Capture the cell that displays the provided text and extract its [X, Y] central coordinate. 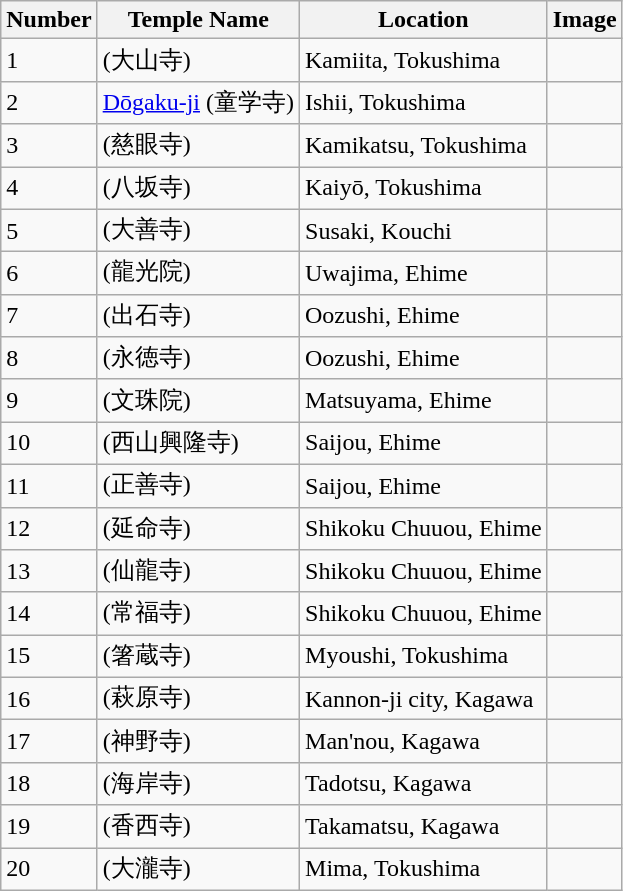
Uwajima, Ehime [424, 274]
(出石寺) [198, 316]
7 [49, 316]
Mima, Tokushima [424, 870]
(八坂寺) [198, 188]
(大善寺) [198, 230]
(大山寺) [198, 60]
Kamikatsu, Tokushima [424, 146]
Matsuyama, Ehime [424, 400]
Location [424, 20]
(慈眼寺) [198, 146]
18 [49, 784]
Myoushi, Tokushima [424, 656]
(正善寺) [198, 486]
Man'nou, Kagawa [424, 742]
20 [49, 870]
Dōgaku-ji (童学寺) [198, 102]
Temple Name [198, 20]
12 [49, 528]
3 [49, 146]
(常福寺) [198, 614]
19 [49, 826]
Ishii, Tokushima [424, 102]
4 [49, 188]
Takamatsu, Kagawa [424, 826]
(神野寺) [198, 742]
9 [49, 400]
10 [49, 444]
(龍光院) [198, 274]
13 [49, 572]
Number [49, 20]
5 [49, 230]
17 [49, 742]
6 [49, 274]
2 [49, 102]
(箸蔵寺) [198, 656]
Image [584, 20]
(文珠院) [198, 400]
(仙龍寺) [198, 572]
15 [49, 656]
(西山興隆寺) [198, 444]
8 [49, 358]
(大瀧寺) [198, 870]
(香西寺) [198, 826]
(萩原寺) [198, 698]
Kannon-ji city, Kagawa [424, 698]
14 [49, 614]
11 [49, 486]
Kaiyō, Tokushima [424, 188]
Susaki, Kouchi [424, 230]
(海岸寺) [198, 784]
(永徳寺) [198, 358]
(延命寺) [198, 528]
1 [49, 60]
Kamiita, Tokushima [424, 60]
16 [49, 698]
Tadotsu, Kagawa [424, 784]
